Output the (x, y) coordinate of the center of the cell containing the given text.  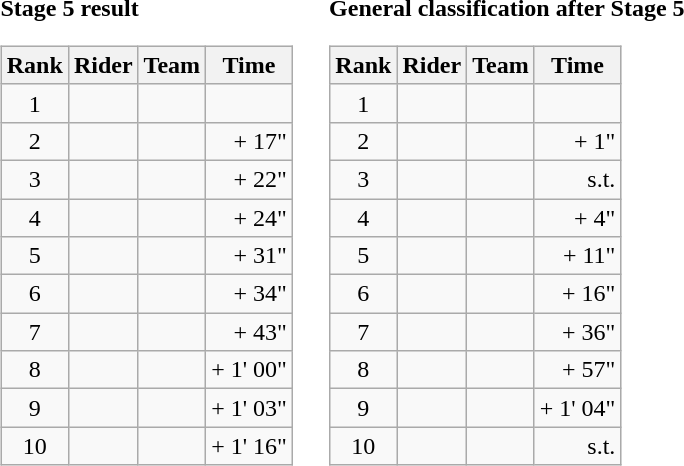
+ 43" (250, 332)
+ 24" (250, 217)
+ 4" (578, 217)
+ 1' 00" (250, 370)
+ 36" (578, 332)
+ 1' 03" (250, 408)
+ 11" (578, 256)
+ 1' 04" (578, 408)
+ 22" (250, 179)
+ 17" (250, 141)
+ 1' 16" (250, 446)
+ 31" (250, 256)
+ 34" (250, 294)
+ 1" (578, 141)
+ 57" (578, 370)
+ 16" (578, 294)
